Capture the cell that displays the provided text and extract its [X, Y] central coordinate. 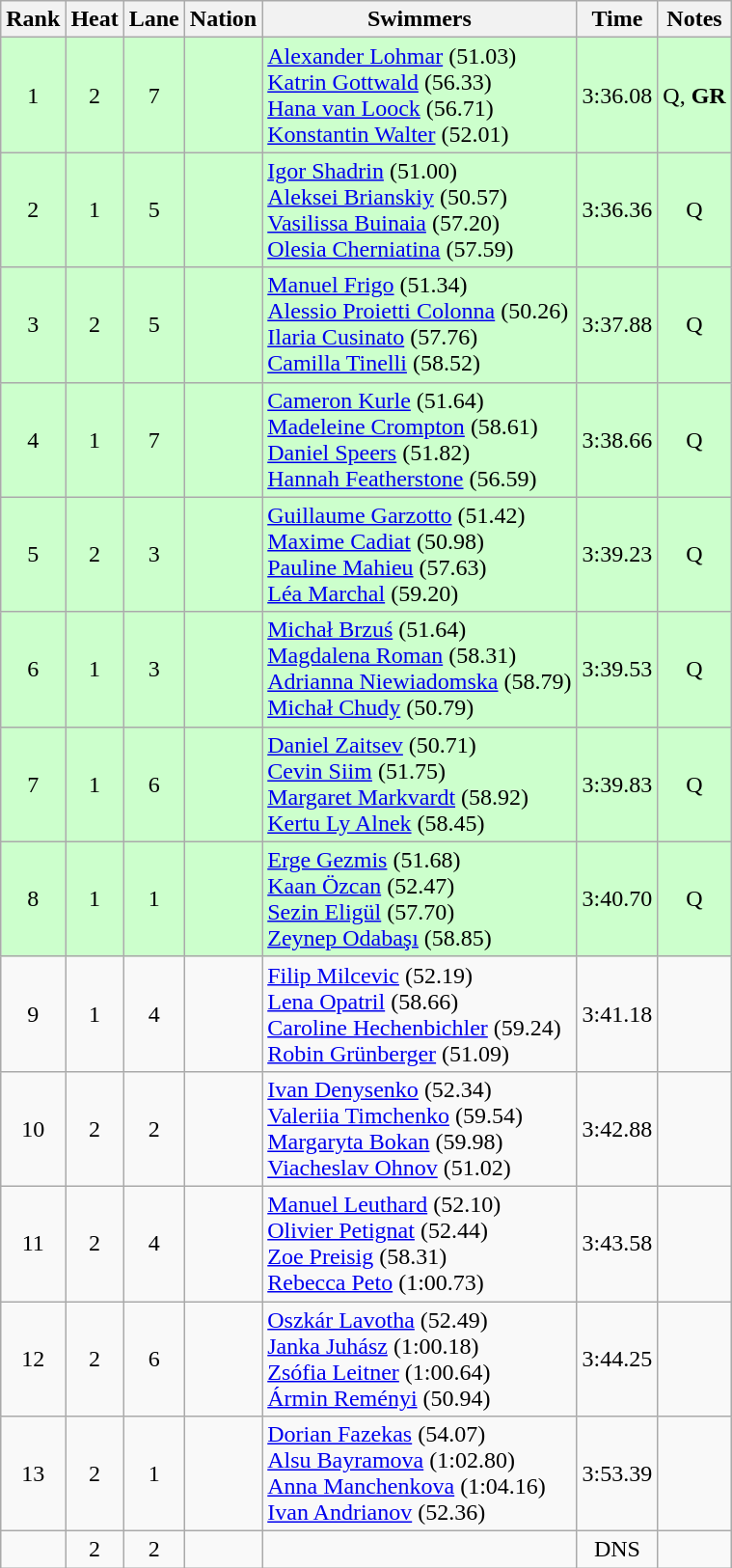
3:37.88 [617, 324]
13 [33, 1474]
3:39.83 [617, 784]
Swimmers [420, 19]
3:44.25 [617, 1359]
Erge Gezmis (51.68)Kaan Özcan (52.47)Sezin Eligül (57.70)Zeynep Odabaşı (58.85) [420, 899]
3:38.66 [617, 440]
Nation [223, 19]
3:40.70 [617, 899]
3:39.53 [617, 670]
3:41.18 [617, 1013]
DNS [617, 1550]
Manuel Leuthard (52.10)Olivier Petignat (52.44)Zoe Preisig (58.31)Rebecca Peto (1:00.73) [420, 1243]
Oszkár Lavotha (52.49)Janka Juhász (1:00.18)Zsófia Leitner (1:00.64)Ármin Reményi (50.94) [420, 1359]
11 [33, 1243]
12 [33, 1359]
3:36.36 [617, 210]
Lane [154, 19]
Time [617, 19]
3:43.58 [617, 1243]
3:36.08 [617, 95]
3:42.88 [617, 1129]
10 [33, 1129]
Ivan Denysenko (52.34)Valeriia Timchenko (59.54)Margaryta Bokan (59.98)Viacheslav Ohnov (51.02) [420, 1129]
Daniel Zaitsev (50.71)Cevin Siim (51.75)Margaret Markvardt (58.92)Kertu Ly Alnek (58.45) [420, 784]
Guillaume Garzotto (51.42)Maxime Cadiat (50.98)Pauline Mahieu (57.63)Léa Marchal (59.20) [420, 554]
Notes [694, 19]
Heat [95, 19]
3:53.39 [617, 1474]
Alexander Lohmar (51.03)Katrin Gottwald (56.33)Hana van Loock (56.71)Konstantin Walter (52.01) [420, 95]
Manuel Frigo (51.34)Alessio Proietti Colonna (50.26)Ilaria Cusinato (57.76)Camilla Tinelli (58.52) [420, 324]
Cameron Kurle (51.64)Madeleine Crompton (58.61)Daniel Speers (51.82)Hannah Featherstone (56.59) [420, 440]
Rank [33, 19]
Q, GR [694, 95]
8 [33, 899]
Michał Brzuś (51.64)Magdalena Roman (58.31)Adrianna Niewiadomska (58.79)Michał Chudy (50.79) [420, 670]
3:39.23 [617, 554]
9 [33, 1013]
Filip Milcevic (52.19)Lena Opatril (58.66)Caroline Hechenbichler (59.24)Robin Grünberger (51.09) [420, 1013]
Dorian Fazekas (54.07)Alsu Bayramova (1:02.80)Anna Manchenkova (1:04.16)Ivan Andrianov (52.36) [420, 1474]
Igor Shadrin (51.00)Aleksei Brianskiy (50.57)Vasilissa Buinaia (57.20)Olesia Cherniatina (57.59) [420, 210]
